Identify which cell holds the provided text, then report its [X, Y] central coordinate. 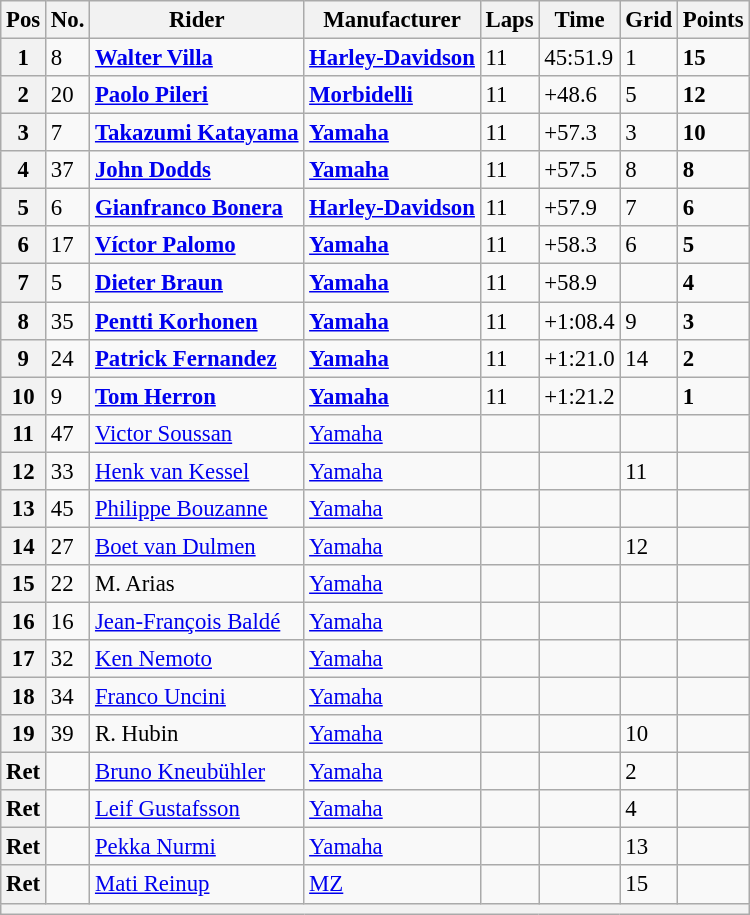
+1:21.2 [580, 396]
Takazumi Katayama [197, 133]
Time [580, 20]
24 [68, 358]
Laps [510, 20]
Pekka Nurmi [197, 847]
Pentti Korhonen [197, 321]
Morbidelli [392, 95]
Mati Reinup [197, 885]
No. [68, 20]
+58.9 [580, 283]
Patrick Fernandez [197, 358]
Philippe Bouzanne [197, 509]
+57.9 [580, 208]
Leif Gustafsson [197, 809]
R. Hubin [197, 734]
Points [712, 20]
Grid [648, 20]
Pos [24, 20]
35 [68, 321]
27 [68, 546]
Rider [197, 20]
+1:08.4 [580, 321]
Victor Soussan [197, 433]
Henk van Kessel [197, 471]
Franco Uncini [197, 697]
Manufacturer [392, 20]
33 [68, 471]
Ken Nemoto [197, 659]
Paolo Pileri [197, 95]
20 [68, 95]
+1:21.0 [580, 358]
M. Arias [197, 584]
Bruno Kneubühler [197, 772]
+57.5 [580, 170]
Walter Villa [197, 58]
MZ [392, 885]
Tom Herron [197, 396]
19 [24, 734]
39 [68, 734]
+58.3 [580, 245]
32 [68, 659]
Gianfranco Bonera [197, 208]
37 [68, 170]
Dieter Braun [197, 283]
John Dodds [197, 170]
Boet van Dulmen [197, 546]
45 [68, 509]
22 [68, 584]
+48.6 [580, 95]
45:51.9 [580, 58]
47 [68, 433]
Víctor Palomo [197, 245]
Jean-François Baldé [197, 621]
+57.3 [580, 133]
34 [68, 697]
18 [24, 697]
